Identify which cell holds the provided text, then report its [X, Y] central coordinate. 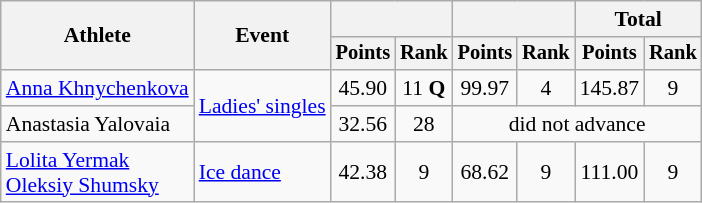
4 [546, 88]
111.00 [610, 172]
99.97 [485, 88]
Anna Khnychenkova [98, 88]
28 [424, 124]
11 Q [424, 88]
42.38 [363, 172]
45.90 [363, 88]
Anastasia Yalovaia [98, 124]
Ice dance [262, 172]
Total [638, 19]
68.62 [485, 172]
Event [262, 36]
Ladies' singles [262, 106]
did not advance [578, 124]
Lolita YermakOleksiy Shumsky [98, 172]
32.56 [363, 124]
145.87 [610, 88]
Athlete [98, 36]
